Find where the given text appears and provide that cell's center as (X, Y) coordinate. 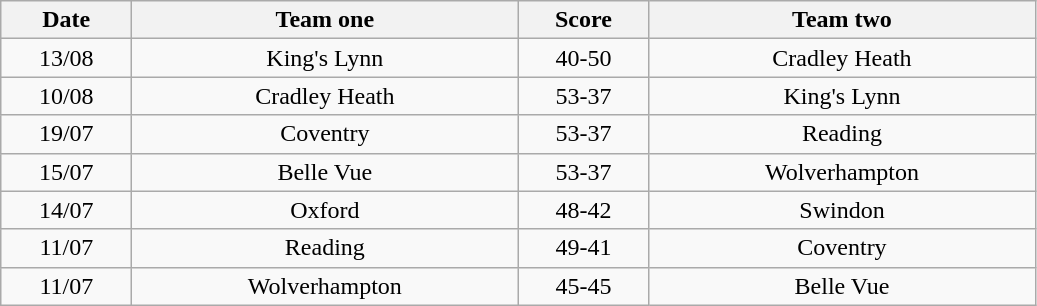
Date (66, 20)
48-42 (584, 210)
40-50 (584, 58)
13/08 (66, 58)
Score (584, 20)
Team one (325, 20)
10/08 (66, 96)
Team two (842, 20)
15/07 (66, 172)
Swindon (842, 210)
45-45 (584, 286)
49-41 (584, 248)
19/07 (66, 134)
14/07 (66, 210)
Oxford (325, 210)
